Return the (X, Y) coordinate for the center point of the cell that contains the specified text.  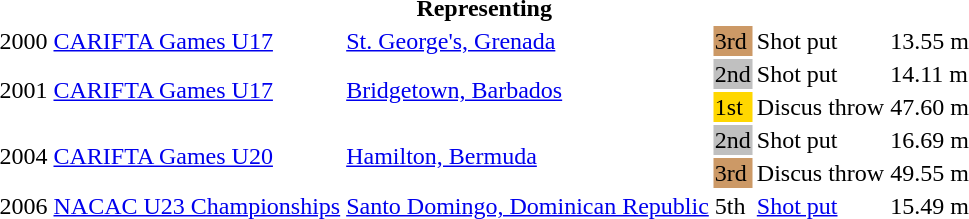
1st (732, 107)
Bridgetown, Barbados (528, 90)
St. George's, Grenada (528, 41)
Hamilton, Bermuda (528, 156)
CARIFTA Games U20 (197, 156)
